Find where the given text appears and provide that cell's center as [x, y] coordinate. 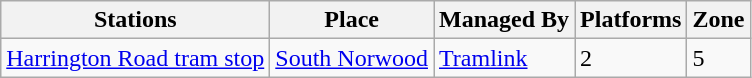
Place [352, 20]
5 [718, 58]
Stations [136, 20]
Platforms [631, 20]
2 [631, 58]
Tramlink [504, 58]
Harrington Road tram stop [136, 58]
South Norwood [352, 58]
Managed By [504, 20]
Zone [718, 20]
